Detect which cell encompasses the target text, then output its (X, Y) center coordinate. 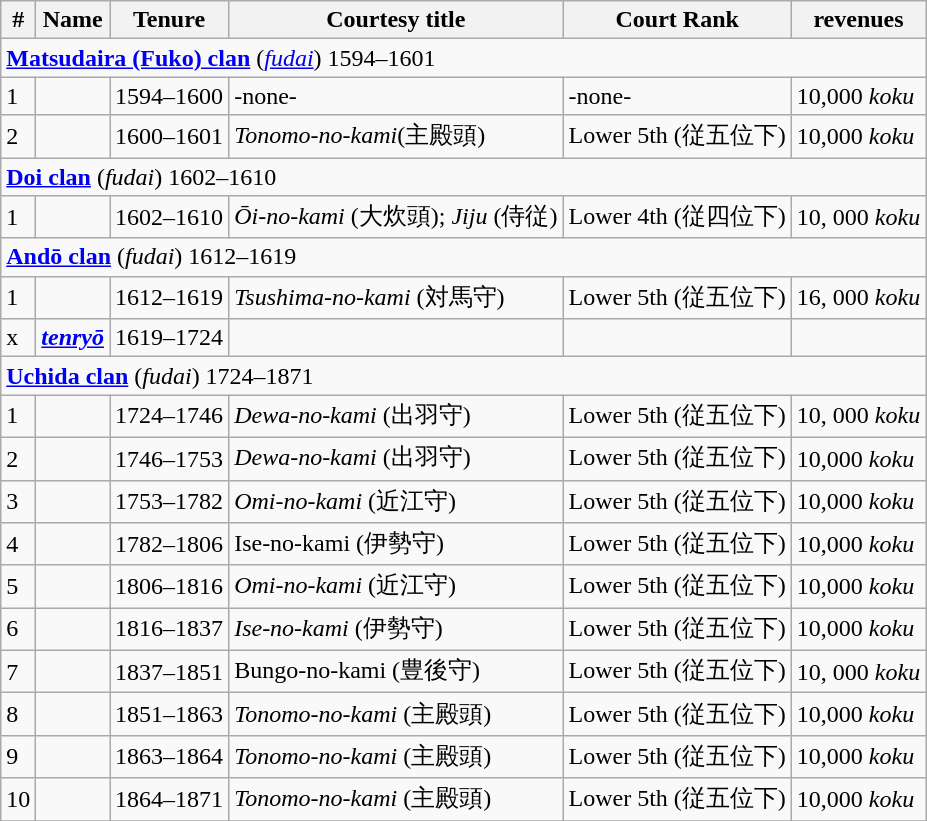
Doi clan (fudai) 1602–1610 (464, 177)
1753–1782 (170, 502)
1602–1610 (170, 218)
revenues (858, 20)
1863–1864 (170, 756)
1864–1871 (170, 800)
Court Rank (677, 20)
Matsudaira (Fuko) clan (fudai) 1594–1601 (464, 58)
4 (18, 544)
6 (18, 630)
1612–1619 (170, 298)
Tsushima-no-kami (対馬守) (396, 298)
# (18, 20)
Bungo-no-kami (豊後守) (396, 672)
tenryō (73, 338)
8 (18, 714)
5 (18, 586)
Lower 4th (従四位下) (677, 218)
1782–1806 (170, 544)
x (18, 338)
1837–1851 (170, 672)
3 (18, 502)
1816–1837 (170, 630)
Andō clan (fudai) 1612–1619 (464, 257)
1724–1746 (170, 416)
1600–1601 (170, 136)
Tenure (170, 20)
Uchida clan (fudai) 1724–1871 (464, 376)
1806–1816 (170, 586)
9 (18, 756)
1594–1600 (170, 96)
7 (18, 672)
10 (18, 800)
Name (73, 20)
1619–1724 (170, 338)
Tonomo-no-kami(主殿頭) (396, 136)
1746–1753 (170, 458)
Ōi-no-kami (大炊頭); Jiju (侍従) (396, 218)
Courtesy title (396, 20)
16, 000 koku (858, 298)
1851–1863 (170, 714)
